Identify which cell holds the provided text, then report its [x, y] central coordinate. 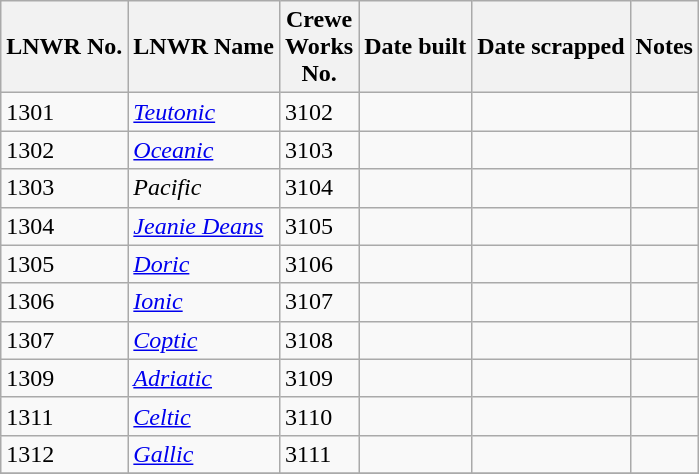
Coptic [204, 340]
3111 [320, 454]
3103 [320, 150]
1306 [64, 302]
Gallic [204, 454]
1305 [64, 264]
Ionic [204, 302]
1312 [64, 454]
3110 [320, 416]
Jeanie Deans [204, 226]
3109 [320, 378]
3107 [320, 302]
1303 [64, 188]
LNWR Name [204, 47]
3106 [320, 264]
Teutonic [204, 112]
Notes [664, 47]
CreweWorksNo. [320, 47]
3102 [320, 112]
3108 [320, 340]
Oceanic [204, 150]
3105 [320, 226]
Date scrapped [551, 47]
LNWR No. [64, 47]
1301 [64, 112]
1302 [64, 150]
1311 [64, 416]
Date built [416, 47]
1307 [64, 340]
3104 [320, 188]
Doric [204, 264]
1309 [64, 378]
Pacific [204, 188]
Celtic [204, 416]
Adriatic [204, 378]
1304 [64, 226]
